Provide the (x, y) coordinate of the cell's center where the given text is located.  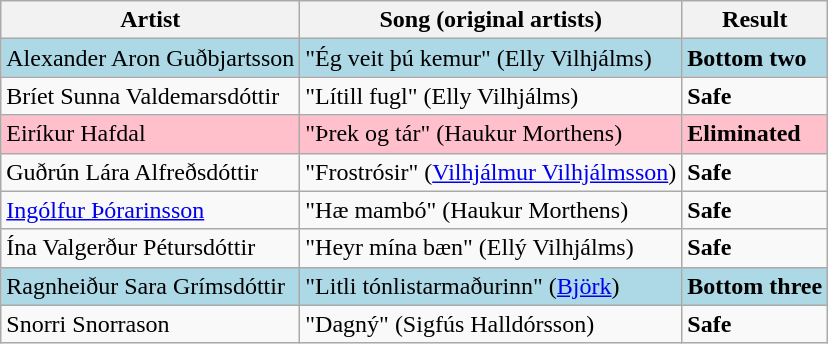
Ingólfur Þórarinsson (150, 210)
"Lítill fugl" (Elly Vilhjálms) (491, 96)
Ína Valgerður Pétursdóttir (150, 248)
Artist (150, 20)
Alexander Aron Guðbjartsson (150, 58)
Song (original artists) (491, 20)
"Þrek og tár" (Haukur Morthens) (491, 134)
"Frostrósir" (Vilhjálmur Vilhjálmsson) (491, 172)
Bottom three (755, 286)
"Ég veit þú kemur" (Elly Vilhjálms) (491, 58)
"Litli tónlistarmaðurinn" (Björk) (491, 286)
Result (755, 20)
Ragnheiður Sara Grímsdóttir (150, 286)
Guðrún Lára Alfreðsdóttir (150, 172)
Eliminated (755, 134)
Eiríkur Hafdal (150, 134)
Bríet Sunna Valdemarsdóttir (150, 96)
Snorri Snorrason (150, 324)
Bottom two (755, 58)
"Dagný" (Sigfús Halldórsson) (491, 324)
"Hæ mambó" (Haukur Morthens) (491, 210)
"Heyr mína bæn" (Ellý Vilhjálms) (491, 248)
